Scan for the cell matching the given text and deliver its [x, y] coordinate at center. 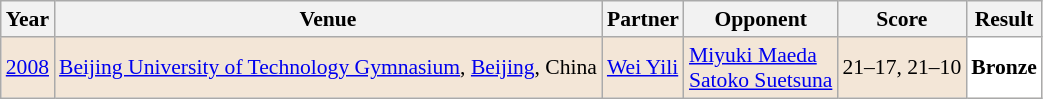
2008 [28, 68]
Partner [643, 19]
Opponent [760, 19]
Score [902, 19]
Year [28, 19]
Wei Yili [643, 68]
21–17, 21–10 [902, 68]
Venue [328, 19]
Result [1004, 19]
Miyuki Maeda Satoko Suetsuna [760, 68]
Bronze [1004, 68]
Beijing University of Technology Gymnasium, Beijing, China [328, 68]
